Identify which cell holds the provided text, then report its [X, Y] central coordinate. 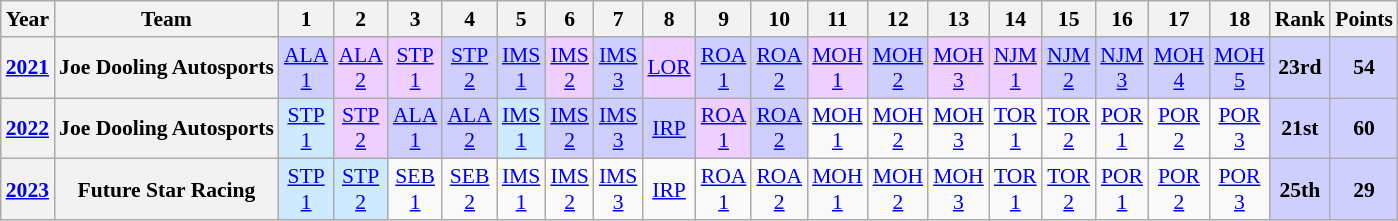
2021 [28, 68]
Points [1364, 19]
Rank [1300, 19]
1 [306, 19]
14 [1016, 19]
2022 [28, 128]
Year [28, 19]
NJM1 [1016, 68]
15 [1068, 19]
NJM2 [1068, 68]
29 [1364, 190]
18 [1240, 19]
60 [1364, 128]
54 [1364, 68]
8 [668, 19]
16 [1122, 19]
21st [1300, 128]
2023 [28, 190]
SEB1 [415, 190]
LOR [668, 68]
25th [1300, 190]
MOH4 [1180, 68]
2 [360, 19]
NJM3 [1122, 68]
MOH5 [1240, 68]
5 [522, 19]
3 [415, 19]
10 [779, 19]
Future Star Racing [166, 190]
9 [724, 19]
17 [1180, 19]
SEB2 [469, 190]
11 [838, 19]
23rd [1300, 68]
4 [469, 19]
Team [166, 19]
6 [570, 19]
13 [958, 19]
7 [618, 19]
12 [898, 19]
